Find where the given text appears and provide that cell's center as [x, y] coordinate. 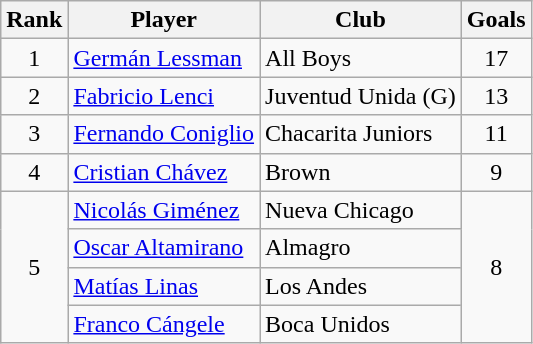
Brown [361, 172]
8 [496, 267]
2 [34, 96]
Nicolás Giménez [164, 210]
Rank [34, 20]
1 [34, 58]
13 [496, 96]
Franco Cángele [164, 324]
Nueva Chicago [361, 210]
Chacarita Juniors [361, 134]
Fabricio Lenci [164, 96]
All Boys [361, 58]
4 [34, 172]
Player [164, 20]
Boca Unidos [361, 324]
Germán Lessman [164, 58]
Oscar Altamirano [164, 248]
Almagro [361, 248]
Matías Linas [164, 286]
17 [496, 58]
3 [34, 134]
Goals [496, 20]
Juventud Unida (G) [361, 96]
Fernando Coniglio [164, 134]
Los Andes [361, 286]
Club [361, 20]
5 [34, 267]
11 [496, 134]
Cristian Chávez [164, 172]
9 [496, 172]
